Detect which cell encompasses the target text, then output its (X, Y) center coordinate. 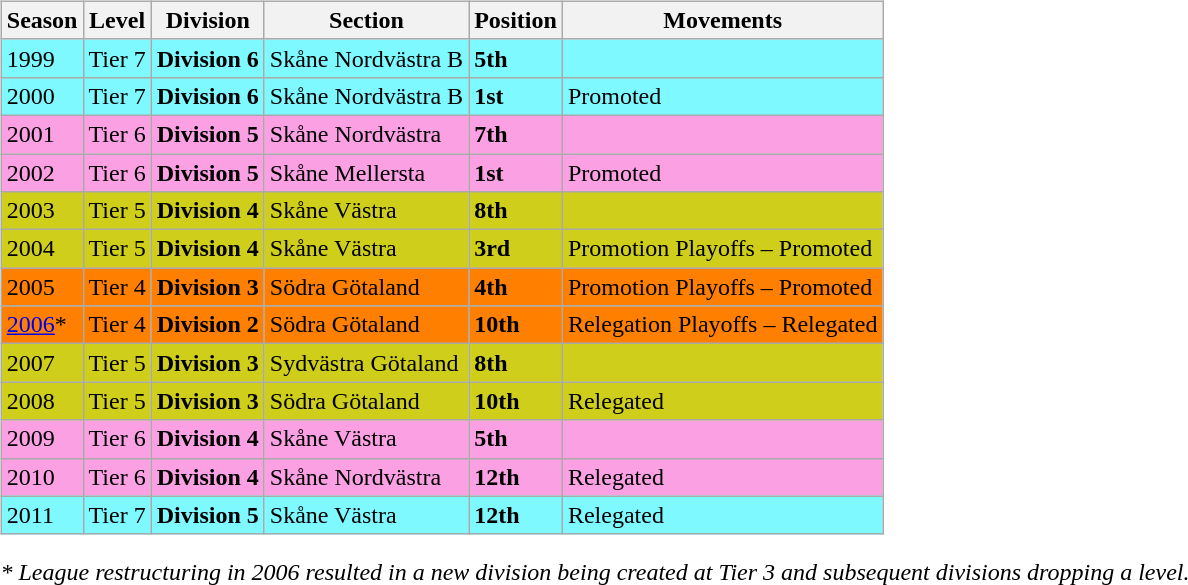
Relegation Playoffs – Relegated (722, 325)
2005 (42, 287)
2002 (42, 173)
2010 (42, 477)
2003 (42, 211)
2004 (42, 249)
Season (42, 20)
2000 (42, 96)
4th (516, 287)
Division (208, 20)
Level (117, 20)
2007 (42, 363)
2006* (42, 325)
Division 2 (208, 325)
Position (516, 20)
Skåne Mellersta (366, 173)
7th (516, 134)
2009 (42, 439)
Movements (722, 20)
1999 (42, 58)
Sydvästra Götaland (366, 363)
2011 (42, 515)
2001 (42, 134)
Section (366, 20)
2008 (42, 401)
3rd (516, 249)
